Scan for the cell matching the given text and deliver its [X, Y] coordinate at center. 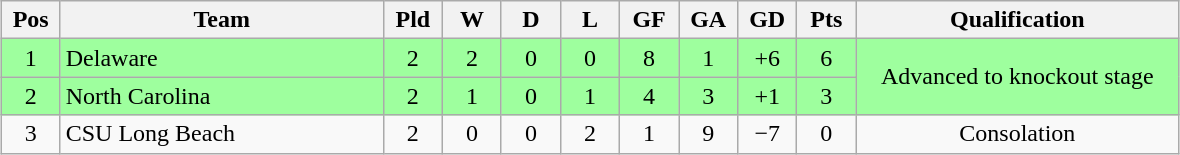
+6 [768, 58]
6 [826, 58]
D [530, 20]
Pos [30, 20]
L [590, 20]
Team [222, 20]
W [472, 20]
North Carolina [222, 96]
CSU Long Beach [222, 134]
Consolation [1018, 134]
−7 [768, 134]
Qualification [1018, 20]
GF [650, 20]
Delaware [222, 58]
9 [708, 134]
GA [708, 20]
Advanced to knockout stage [1018, 77]
Pts [826, 20]
GD [768, 20]
4 [650, 96]
8 [650, 58]
Pld [412, 20]
+1 [768, 96]
